Search for the cell housing the specified text and yield its (x, y) center coordinate. 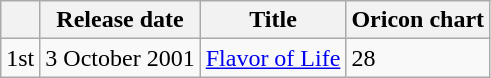
1st (20, 58)
3 October 2001 (120, 58)
28 (418, 58)
Title (273, 20)
Flavor of Life (273, 58)
Oricon chart (418, 20)
Release date (120, 20)
